Return (x, y) of the center of cell containing provided text 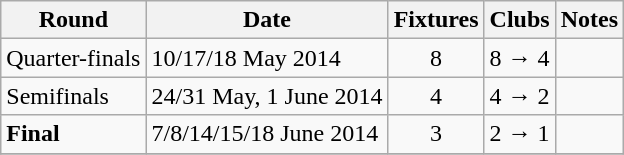
4 (436, 96)
Semifinals (74, 96)
Date (267, 20)
Clubs (520, 20)
Fixtures (436, 20)
Notes (589, 20)
8 (436, 58)
10/17/18 May 2014 (267, 58)
Quarter-finals (74, 58)
3 (436, 134)
7/8/14/15/18 June 2014 (267, 134)
Final (74, 134)
2 → 1 (520, 134)
8 → 4 (520, 58)
4 → 2 (520, 96)
Round (74, 20)
24/31 May, 1 June 2014 (267, 96)
